Output the (x, y) coordinate of the center of the cell containing the given text.  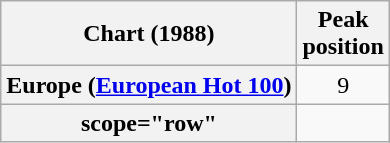
Peakposition (343, 34)
Europe (European Hot 100) (149, 85)
Chart (1988) (149, 34)
9 (343, 85)
scope="row" (149, 123)
